Determine the (x, y) coordinate at the center of the cell enclosing the given text.  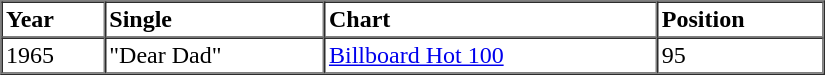
1965 (54, 56)
Single (215, 20)
Chart (490, 20)
Year (54, 20)
95 (740, 56)
Billboard Hot 100 (490, 56)
"Dear Dad" (215, 56)
Position (740, 20)
